For the text-containing cell, return its midpoint in (X, Y) coordinate format. 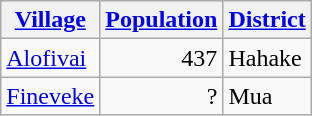
Alofivai (50, 58)
Village (50, 20)
437 (162, 58)
Mua (267, 96)
District (267, 20)
Hahake (267, 58)
Population (162, 20)
? (162, 96)
Fineveke (50, 96)
